Pinpoint the cell where the given text exists, returning its [X, Y] midpoint coordinate. 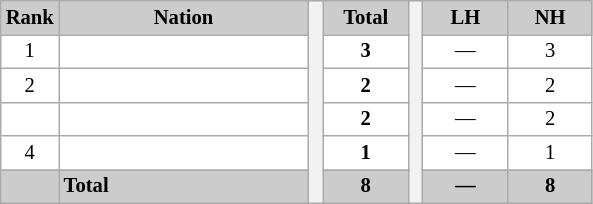
Nation [184, 17]
NH [550, 17]
4 [30, 153]
LH [466, 17]
Rank [30, 17]
